For the text-containing cell, return its midpoint in (X, Y) coordinate format. 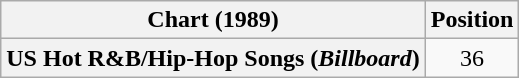
US Hot R&B/Hip-Hop Songs (Billboard) (213, 58)
36 (472, 58)
Position (472, 20)
Chart (1989) (213, 20)
